For the text-containing cell, return its midpoint in (x, y) coordinate format. 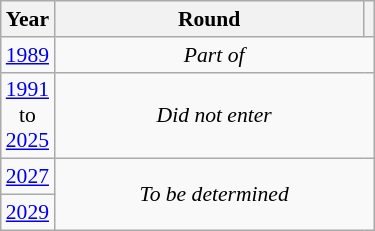
Part of (214, 55)
Round (209, 19)
Year (28, 19)
1991to2025 (28, 116)
To be determined (214, 194)
Did not enter (214, 116)
2027 (28, 177)
2029 (28, 213)
1989 (28, 55)
